Extract the (X, Y) coordinate from the center of the cell holding the provided text.  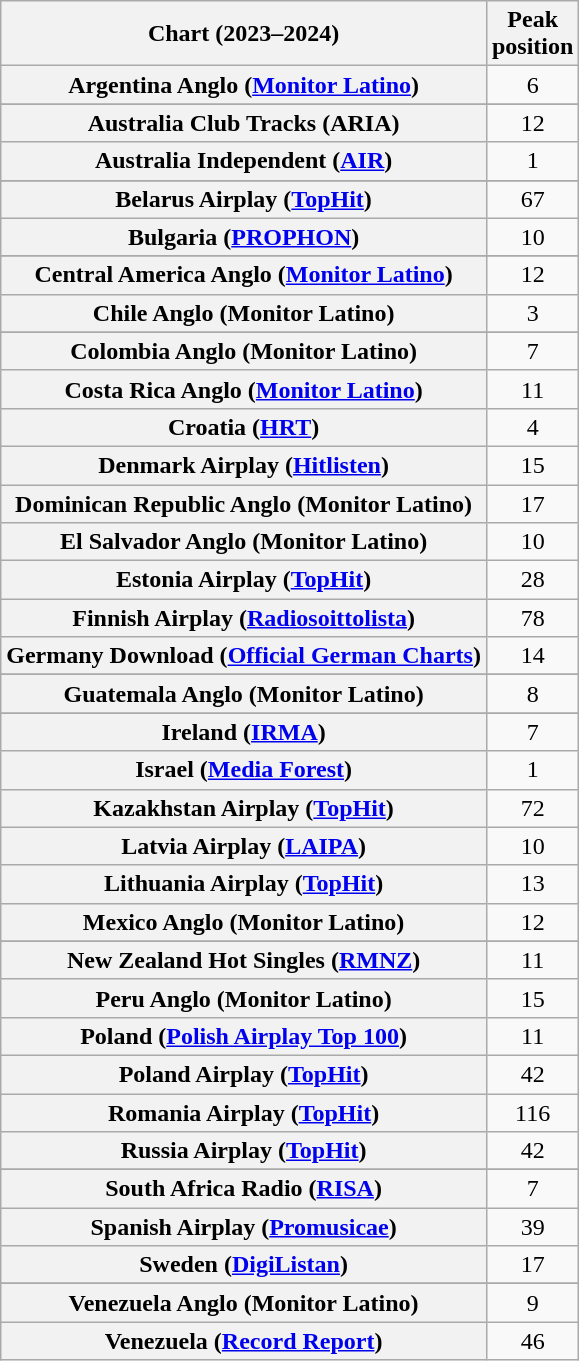
78 (532, 618)
3 (532, 313)
Costa Rica Anglo (Monitor Latino) (244, 389)
Ireland (IRMA) (244, 732)
South Africa Radio (RISA) (244, 1189)
Venezuela (Record Report) (244, 1341)
Australia Independent (AIR) (244, 161)
Dominican Republic Anglo (Monitor Latino) (244, 503)
8 (532, 694)
Denmark Airplay (Hitlisten) (244, 465)
Chart (2023–2024) (244, 34)
Kazakhstan Airplay (TopHit) (244, 808)
Romania Airplay (TopHit) (244, 1113)
14 (532, 656)
Lithuania Airplay (TopHit) (244, 884)
Poland (Polish Airplay Top 100) (244, 1036)
28 (532, 580)
Latvia Airplay (LAIPA) (244, 846)
Peru Anglo (Monitor Latino) (244, 998)
Finnish Airplay (Radiosoittolista) (244, 618)
Germany Download (Official German Charts) (244, 656)
Spanish Airplay (Promusicae) (244, 1227)
Central America Anglo (Monitor Latino) (244, 275)
Estonia Airplay (TopHit) (244, 580)
El Salvador Anglo (Monitor Latino) (244, 542)
39 (532, 1227)
Venezuela Anglo (Monitor Latino) (244, 1303)
Sweden (DigiListan) (244, 1265)
Croatia (HRT) (244, 427)
Australia Club Tracks (ARIA) (244, 123)
Colombia Anglo (Monitor Latino) (244, 351)
Peakposition (532, 34)
67 (532, 199)
72 (532, 808)
4 (532, 427)
Israel (Media Forest) (244, 770)
Guatemala Anglo (Monitor Latino) (244, 694)
Poland Airplay (TopHit) (244, 1074)
Argentina Anglo (Monitor Latino) (244, 85)
46 (532, 1341)
Chile Anglo (Monitor Latino) (244, 313)
Bulgaria (PROPHON) (244, 237)
9 (532, 1303)
116 (532, 1113)
13 (532, 884)
Belarus Airplay (TopHit) (244, 199)
Mexico Anglo (Monitor Latino) (244, 922)
Russia Airplay (TopHit) (244, 1151)
New Zealand Hot Singles (RMNZ) (244, 960)
6 (532, 85)
